Output the (x, y) coordinate of the center of the cell containing the given text.  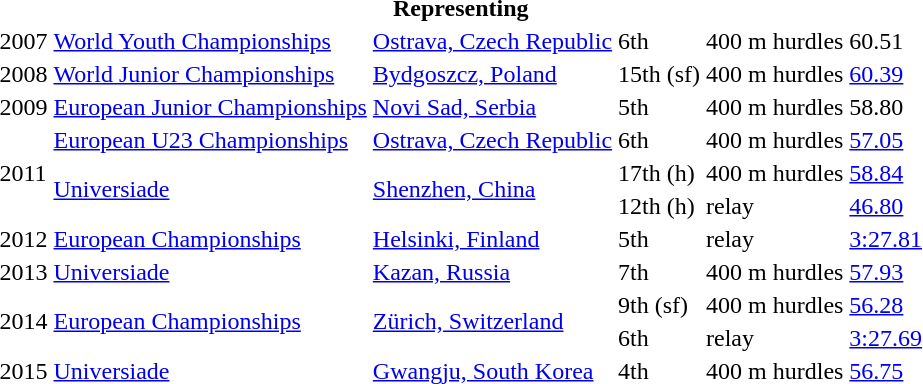
European Junior Championships (210, 107)
Bydgoszcz, Poland (492, 74)
Novi Sad, Serbia (492, 107)
World Youth Championships (210, 41)
15th (sf) (660, 74)
Shenzhen, China (492, 190)
World Junior Championships (210, 74)
Zürich, Switzerland (492, 322)
Kazan, Russia (492, 272)
9th (sf) (660, 305)
Helsinki, Finland (492, 239)
17th (h) (660, 173)
European U23 Championships (210, 140)
7th (660, 272)
12th (h) (660, 206)
